For the text-containing cell, return its midpoint in [X, Y] coordinate format. 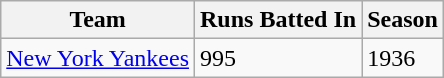
1936 [403, 58]
Team [98, 20]
Runs Batted In [278, 20]
New York Yankees [98, 58]
995 [278, 58]
Season [403, 20]
